For the text-containing cell, return its midpoint in (X, Y) coordinate format. 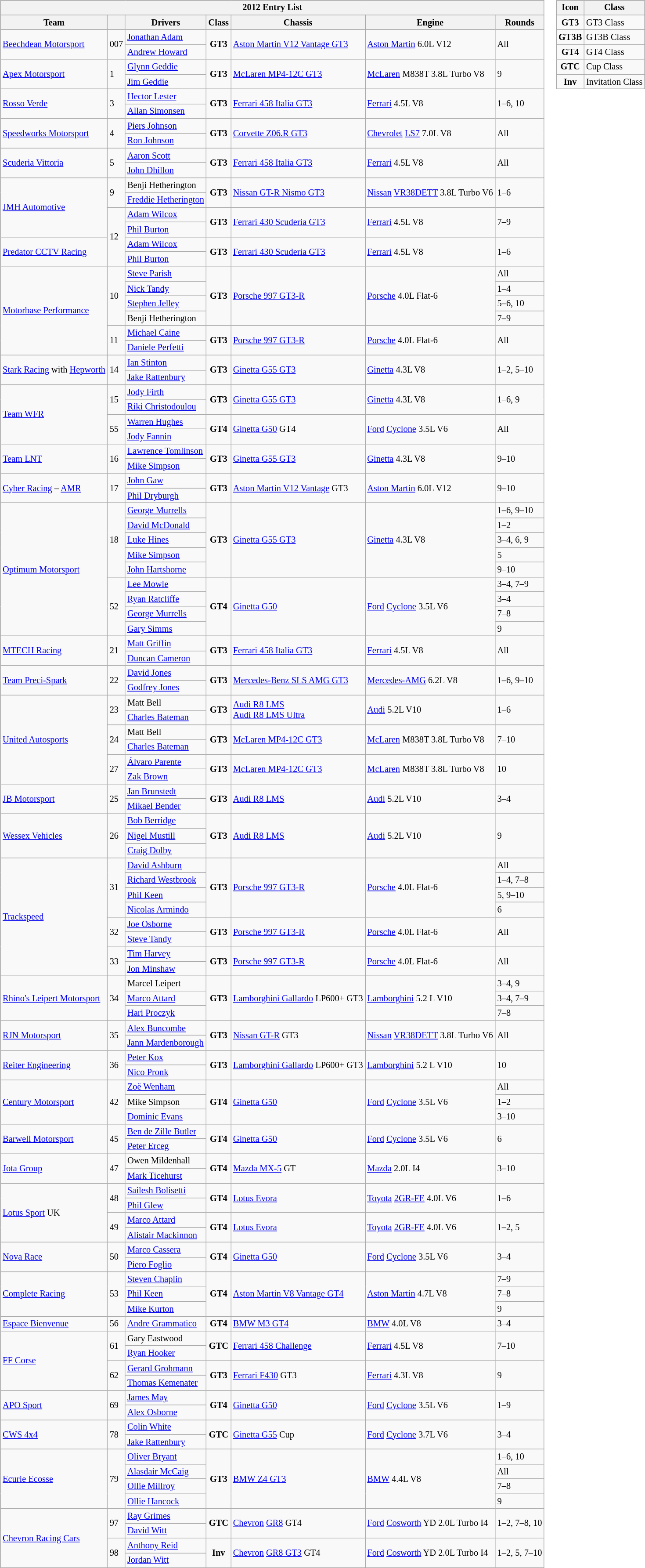
1–4, 7–8 (520, 880)
Nigel Mustill (166, 836)
12 (116, 237)
Lee Mowle (166, 584)
Anthony Reid (166, 1546)
50 (116, 1257)
Nick Tandy (166, 289)
Sailesh Bolisetti (166, 1191)
Ray Grimes (166, 1516)
Alex Osborne (166, 1412)
45 (116, 1139)
31 (116, 887)
Piero Foglio (166, 1264)
Ollie Millroy (166, 1486)
Ryan Hooker (166, 1353)
5–6, 10 (520, 304)
Steve Tandy (166, 939)
Jody Firth (166, 392)
Team Preci-Spark (54, 680)
Lotus Sport UK (54, 1213)
Joe Osborne (166, 924)
Alasdair McCaig (166, 1472)
Icon (570, 8)
Chassis (298, 22)
Owen Mildenhall (166, 1161)
Mark Ticehurst (166, 1176)
CWS 4x4 (54, 1435)
Invitation Class (614, 82)
42 (116, 1102)
Craig Dolby (166, 851)
GT4 Class (614, 52)
Phil Dryburgh (166, 496)
Ecurie Ecosse (54, 1479)
Tim Harvey (166, 954)
Aston Martin V8 Vantage GT4 (298, 1294)
Allan Simonsen (166, 111)
Chevron GR8 GT4 (298, 1524)
Riki Christodoulou (166, 407)
Álvaro Parente (166, 762)
JB Motorsport (54, 799)
Alex Buncombe (166, 1028)
BMW 4.4L V8 (430, 1479)
Alistair Mackinnon (166, 1235)
Ginetta G50 GT4 (298, 429)
Ginetta G55 Cup (298, 1435)
1–2, 7–8, 10 (520, 1524)
48 (116, 1198)
Andre Grammatico (166, 1324)
Warren Hughes (166, 422)
Barwell Motorsport (54, 1139)
John Gaw (166, 481)
Wessex Vehicles (54, 836)
Hector Lester (166, 97)
Nico Pronk (166, 1072)
007 (116, 45)
Nissan GT-R Nismo GT3 (298, 192)
GT3B (570, 37)
Optimum Motorsport (54, 569)
Trackspeed (54, 917)
Cup Class (614, 67)
BMW M3 GT4 (298, 1324)
3–4, 6, 9 (520, 540)
Jota Group (54, 1169)
Stephen Jelley (166, 304)
Chevron Racing Cars (54, 1539)
53 (116, 1294)
Aaron Scott (166, 156)
FF Corse (54, 1361)
34 (116, 998)
1–9 (520, 1405)
24 (116, 740)
62 (116, 1375)
Corvette Z06.R GT3 (298, 134)
78 (116, 1435)
Mercedes-Benz SLS AMG GT3 (298, 680)
David Witt (166, 1531)
Jody Fannin (166, 437)
Mercedes-AMG 6.2L V8 (430, 680)
BMW Z4 GT3 (298, 1479)
Audi R8 LMSAudi R8 LMS Ultra (298, 710)
1–2, 5 (520, 1228)
Steven Chaplin (166, 1279)
23 (116, 710)
27 (116, 769)
Ron Johnson (166, 141)
John Hartshorne (166, 570)
1–4 (520, 289)
JMH Automotive (54, 207)
Mazda MX-5 GT (298, 1169)
98 (116, 1553)
3–4, 9 (520, 984)
15 (116, 400)
Ferrari 4.3L V8 (430, 1375)
16 (116, 459)
GT3 Class (614, 22)
Mikael Bender (166, 806)
Michael Caine (166, 333)
3 (116, 104)
Nicolas Armindo (166, 910)
35 (116, 1035)
79 (116, 1479)
Jann Mardenborough (166, 1043)
11 (116, 340)
55 (116, 429)
33 (116, 961)
56 (116, 1324)
Ferrari 458 Challenge (298, 1346)
Complete Racing (54, 1294)
Team WFR (54, 415)
Beechdean Motorsport (54, 45)
Daniele Perfetti (166, 348)
Dominic Evans (166, 1117)
69 (116, 1405)
Jan Brunstedt (166, 791)
Marco Cassera (166, 1250)
United Autosports (54, 739)
61 (116, 1346)
Ryan Ratcliffe (166, 599)
Ian Stinton (166, 362)
Lawrence Tomlinson (166, 451)
Freddie Hetherington (166, 200)
14 (116, 370)
RJN Motorsport (54, 1035)
Motorbase Performance (54, 311)
Thomas Kemenater (166, 1383)
1 (116, 74)
Ben de Zille Butler (166, 1132)
Aston Martin 4.7L V8 (430, 1294)
Drivers (166, 22)
Gerard Grohmann (166, 1368)
David Jones (166, 673)
Engine (430, 22)
22 (116, 680)
David Ashburn (166, 865)
Phil Glew (166, 1206)
Team LNT (54, 459)
49 (116, 1228)
Matt Griffin (166, 644)
APO Sport (54, 1405)
Mike Kurton (166, 1309)
Duncan Cameron (166, 659)
2012 Entry List (272, 8)
Colin White (166, 1427)
1–2, 5, 7–10 (520, 1553)
Espace Bienvenue (54, 1324)
Chevron GR8 GT3 GT4 (298, 1553)
MTECH Racing (54, 651)
Nova Race (54, 1257)
Rosso Verde (54, 104)
18 (116, 540)
Bob Berridge (166, 821)
1–6, 9 (520, 400)
Andrew Howard (166, 52)
Marcel Leipert (166, 984)
David McDonald (166, 525)
Predator CCTV Racing (54, 251)
97 (116, 1524)
21 (116, 651)
Jonathan Adam (166, 37)
Chevrolet LS7 7.0L V8 (430, 134)
4 (116, 134)
Peter Kox (166, 1057)
Hari Proczyk (166, 1013)
Stark Racing with Hepworth (54, 370)
36 (116, 1065)
5, 9–10 (520, 895)
Speedworks Motorsport (54, 134)
Nissan GT-R GT3 (298, 1035)
BMW 4.0L V8 (430, 1324)
Ferrari F430 GT3 (298, 1375)
Rounds (520, 22)
John Dhillon (166, 170)
Rhino's Leipert Motorsport (54, 998)
Gary Eastwood (166, 1339)
1–2, 5–10 (520, 370)
Gary Simms (166, 629)
25 (116, 799)
17 (116, 489)
Steve Parish (166, 274)
Glynn Geddie (166, 67)
52 (116, 606)
Jon Minshaw (166, 969)
Richard Westbrook (166, 880)
Zoë Wenham (166, 1087)
James May (166, 1398)
GT3B Class (614, 37)
Godfrey Jones (166, 688)
Jordan Witt (166, 1561)
Reiter Engineering (54, 1065)
Cyber Racing – AMR (54, 489)
Scuderia Vittoria (54, 163)
Ford Cyclone 3.7L V6 (430, 1435)
26 (116, 836)
Zak Brown (166, 777)
Peter Erceg (166, 1146)
Apex Motorsport (54, 74)
Oliver Bryant (166, 1457)
Luke Hines (166, 540)
Piers Johnson (166, 126)
Ollie Hancock (166, 1501)
Team (54, 22)
Jim Geddie (166, 82)
47 (116, 1169)
32 (116, 931)
Mazda 2.0L I4 (430, 1169)
Century Motorsport (54, 1102)
